From the cell containing the given text, extract its center point as (X, Y) coordinate. 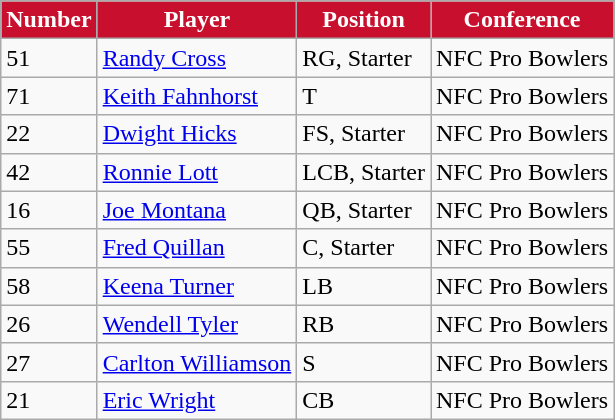
C, Starter (364, 248)
16 (49, 210)
LB (364, 286)
Ronnie Lott (197, 172)
Player (197, 20)
Conference (522, 20)
Keena Turner (197, 286)
RB (364, 324)
21 (49, 400)
Carlton Williamson (197, 362)
Keith Fahnhorst (197, 96)
26 (49, 324)
Number (49, 20)
42 (49, 172)
Randy Cross (197, 58)
71 (49, 96)
55 (49, 248)
T (364, 96)
27 (49, 362)
Fred Quillan (197, 248)
CB (364, 400)
RG, Starter (364, 58)
51 (49, 58)
Joe Montana (197, 210)
FS, Starter (364, 134)
Position (364, 20)
Eric Wright (197, 400)
58 (49, 286)
Dwight Hicks (197, 134)
QB, Starter (364, 210)
LCB, Starter (364, 172)
22 (49, 134)
Wendell Tyler (197, 324)
S (364, 362)
